Return the (x, y) coordinate for the center point of the cell that contains the specified text.  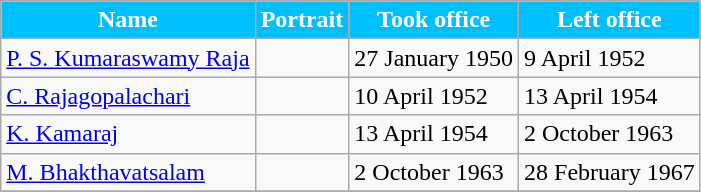
C. Rajagopalachari (128, 96)
M. Bhakthavatsalam (128, 172)
9 April 1952 (610, 58)
Name (128, 20)
K. Kamaraj (128, 134)
10 April 1952 (434, 96)
Portrait (302, 20)
Took office (434, 20)
27 January 1950 (434, 58)
P. S. Kumaraswamy Raja (128, 58)
Left office (610, 20)
28 February 1967 (610, 172)
